Find where the given text appears and provide that cell's center as (x, y) coordinate. 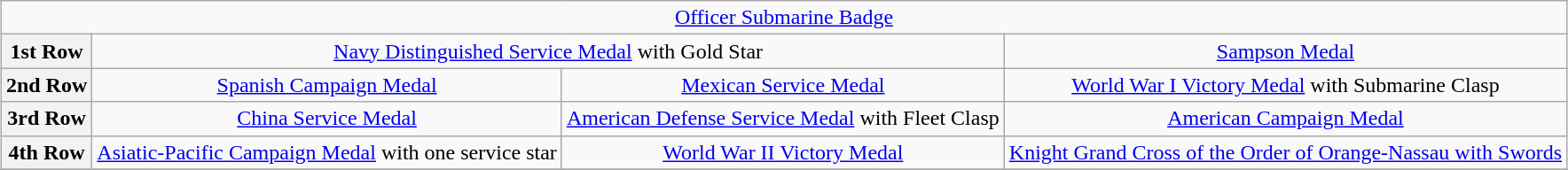
World War I Victory Medal with Submarine Clasp (1285, 85)
3rd Row (46, 119)
Asiatic-Pacific Campaign Medal with one service star (327, 152)
American Defense Service Medal with Fleet Clasp (782, 119)
1st Row (46, 51)
Spanish Campaign Medal (327, 85)
Mexican Service Medal (782, 85)
Navy Distinguished Service Medal with Gold Star (548, 51)
4th Row (46, 152)
2nd Row (46, 85)
Officer Submarine Badge (784, 18)
China Service Medal (327, 119)
Knight Grand Cross of the Order of Orange-Nassau with Swords (1285, 152)
American Campaign Medal (1285, 119)
World War II Victory Medal (782, 152)
Sampson Medal (1285, 51)
